Capture the cell that displays the provided text and extract its (x, y) central coordinate. 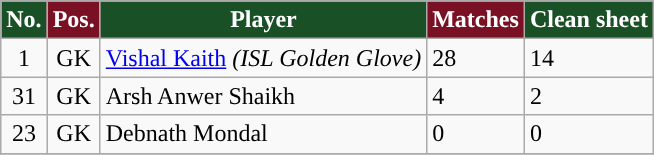
4 (476, 96)
14 (588, 58)
Debnath Mondal (263, 134)
Pos. (74, 20)
Vishal Kaith (ISL Golden Glove) (263, 58)
Clean sheet (588, 20)
No. (24, 20)
Arsh Anwer Shaikh (263, 96)
31 (24, 96)
23 (24, 134)
Matches (476, 20)
2 (588, 96)
1 (24, 58)
Player (263, 20)
28 (476, 58)
